Extract the [X, Y] coordinate from the center of the cell holding the provided text.  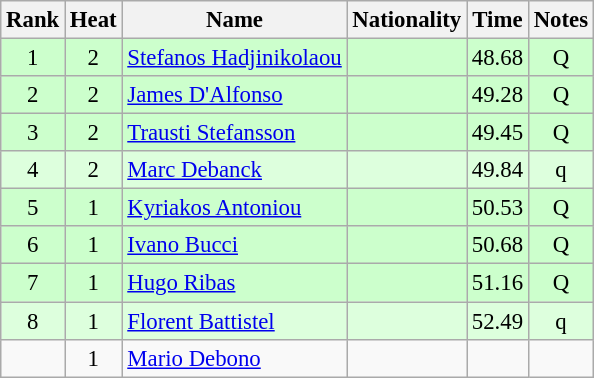
3 [33, 133]
Marc Debanck [234, 170]
4 [33, 170]
5 [33, 208]
50.53 [498, 208]
7 [33, 283]
49.84 [498, 170]
Name [234, 20]
Trausti Stefansson [234, 133]
Nationality [406, 20]
6 [33, 245]
Heat [94, 20]
Kyriakos Antoniou [234, 208]
8 [33, 321]
48.68 [498, 58]
52.49 [498, 321]
Rank [33, 20]
50.68 [498, 245]
Hugo Ribas [234, 283]
Florent Battistel [234, 321]
Ivano Bucci [234, 245]
Mario Debono [234, 358]
49.45 [498, 133]
Notes [560, 20]
James D'Alfonso [234, 95]
Time [498, 20]
Stefanos Hadjinikolaou [234, 58]
49.28 [498, 95]
51.16 [498, 283]
